Return the [X, Y] coordinate for the center point of the cell that contains the specified text.  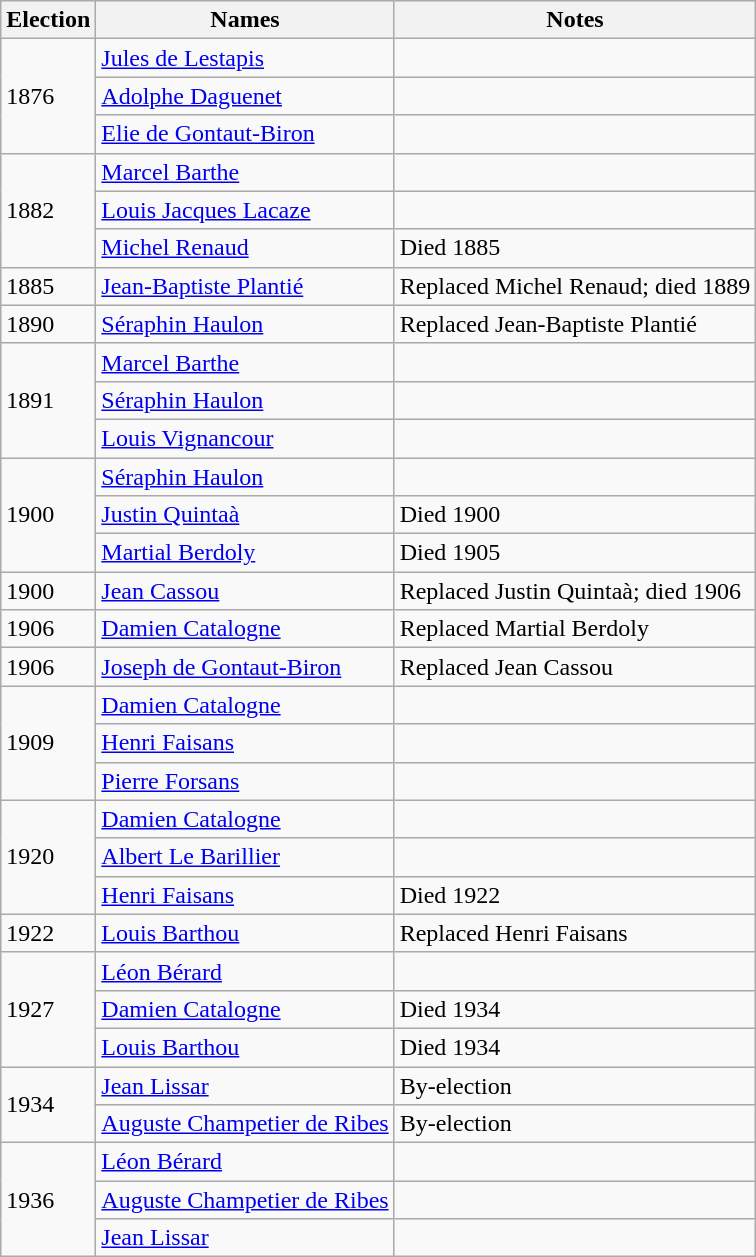
Jean Cassou [245, 591]
Jean-Baptiste Plantié [245, 286]
1920 [48, 857]
Replaced Jean Cassou [575, 667]
Replaced Martial Berdoly [575, 629]
1909 [48, 743]
1882 [48, 210]
Replaced Michel Renaud; died 1889 [575, 286]
1891 [48, 400]
1922 [48, 933]
Replaced Henri Faisans [575, 933]
Martial Berdoly [245, 553]
Replaced Justin Quintaà; died 1906 [575, 591]
Died 1885 [575, 248]
Jules de Lestapis [245, 58]
Notes [575, 20]
Justin Quintaà [245, 515]
Names [245, 20]
Died 1922 [575, 895]
1885 [48, 286]
Albert Le Barillier [245, 857]
1934 [48, 1104]
Joseph de Gontaut-Biron [245, 667]
1927 [48, 1009]
Election [48, 20]
Died 1900 [575, 515]
Elie de Gontaut-Biron [245, 134]
Michel Renaud [245, 248]
Pierre Forsans [245, 781]
1876 [48, 96]
1936 [48, 1200]
Died 1905 [575, 553]
1890 [48, 324]
Louis Vignancour [245, 438]
Replaced Jean-Baptiste Plantié [575, 324]
Louis Jacques Lacaze [245, 210]
Adolphe Daguenet [245, 96]
